Output the (x, y) coordinate of the center of the cell containing the given text.  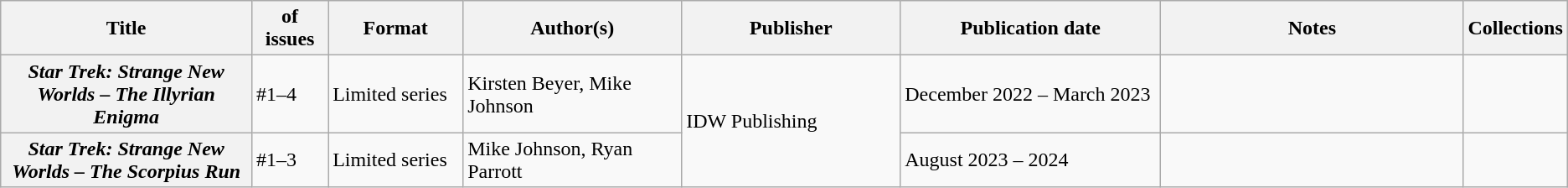
December 2022 – March 2023 (1030, 94)
#1–3 (290, 159)
IDW Publishing (791, 121)
Publisher (791, 29)
Star Trek: Strange New Worlds – The Illyrian Enigma (126, 94)
Title (126, 29)
Collections (1515, 29)
Kirsten Beyer, Mike Johnson (573, 94)
Author(s) (573, 29)
Format (395, 29)
of issues (290, 29)
#1–4 (290, 94)
August 2023 – 2024 (1030, 159)
Star Trek: Strange New Worlds – The Scorpius Run (126, 159)
Publication date (1030, 29)
Mike Johnson, Ryan Parrott (573, 159)
Notes (1312, 29)
